Identify which cell holds the provided text, then report its (x, y) central coordinate. 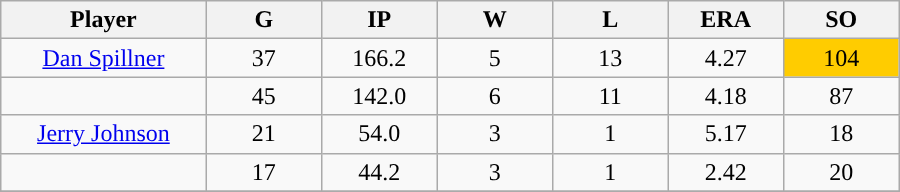
45 (264, 96)
5.17 (726, 134)
Dan Spillner (104, 58)
W (494, 20)
G (264, 20)
18 (841, 134)
87 (841, 96)
166.2 (380, 58)
21 (264, 134)
IP (380, 20)
20 (841, 172)
37 (264, 58)
54.0 (380, 134)
44.2 (380, 172)
SO (841, 20)
4.18 (726, 96)
ERA (726, 20)
104 (841, 58)
17 (264, 172)
13 (610, 58)
11 (610, 96)
L (610, 20)
142.0 (380, 96)
Jerry Johnson (104, 134)
6 (494, 96)
5 (494, 58)
Player (104, 20)
2.42 (726, 172)
4.27 (726, 58)
